Scan for the cell matching the given text and deliver its (x, y) coordinate at center. 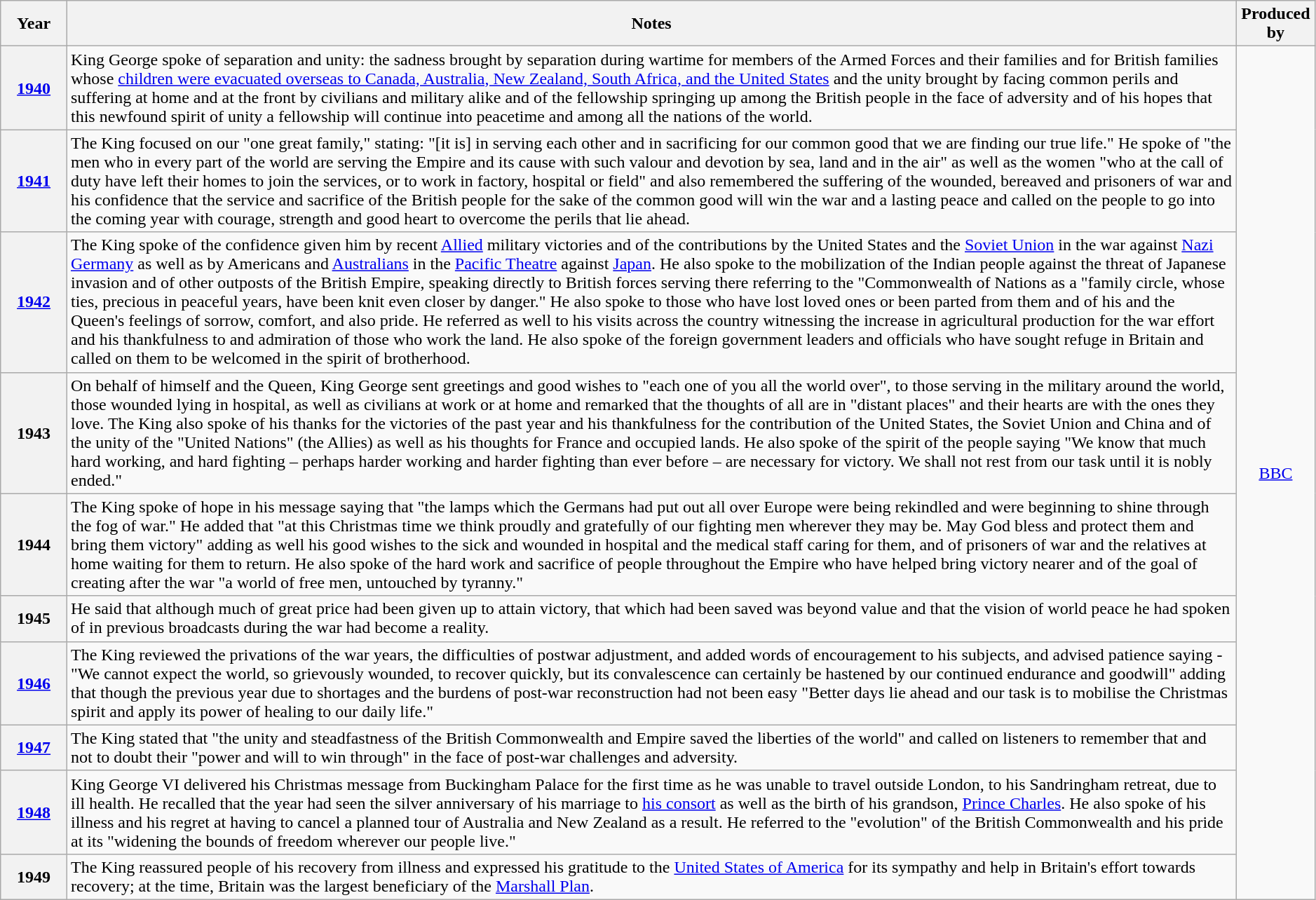
Producedby (1276, 24)
Notes (651, 24)
1942 (34, 302)
1941 (34, 181)
1948 (34, 812)
1947 (34, 747)
1940 (34, 88)
1945 (34, 618)
Year (34, 24)
1943 (34, 433)
1944 (34, 545)
BBC (1276, 473)
1949 (34, 876)
1946 (34, 683)
